Capture the cell that displays the provided text and extract its (X, Y) central coordinate. 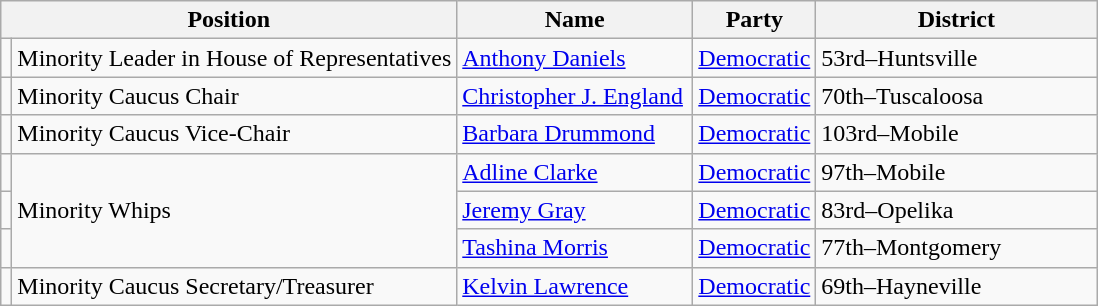
Jeremy Gray (575, 210)
Christopher J. England (575, 96)
Party (754, 20)
69th–Hayneville (956, 286)
77th–Montgomery (956, 248)
Minority Caucus Secretary/Treasurer (234, 286)
Name (575, 20)
District (956, 20)
Position (229, 20)
97th–Mobile (956, 172)
Barbara Drummond (575, 134)
Anthony Daniels (575, 58)
103rd–Mobile (956, 134)
Tashina Morris (575, 248)
83rd–Opelika (956, 210)
Minority Whips (234, 210)
Minority Caucus Chair (234, 96)
Kelvin Lawrence (575, 286)
Minority Leader in House of Representatives (234, 58)
Adline Clarke (575, 172)
70th–Tuscaloosa (956, 96)
Minority Caucus Vice-Chair (234, 134)
53rd–Huntsville (956, 58)
